Capture the cell that displays the provided text and extract its [x, y] central coordinate. 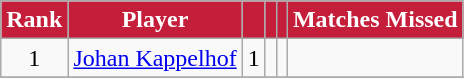
Matches Missed [375, 20]
Player [155, 20]
Johan Kappelhof [155, 58]
Rank [34, 20]
